Return (X, Y) of the center of cell containing provided text 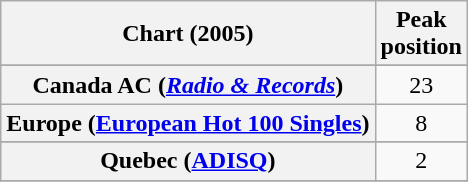
2 (421, 161)
Peak position (421, 34)
Canada AC (Radio & Records) (188, 85)
Europe (European Hot 100 Singles) (188, 123)
Chart (2005) (188, 34)
23 (421, 85)
8 (421, 123)
Quebec (ADISQ) (188, 161)
